Provide the [x, y] coordinate of the cell's center where the given text is located.  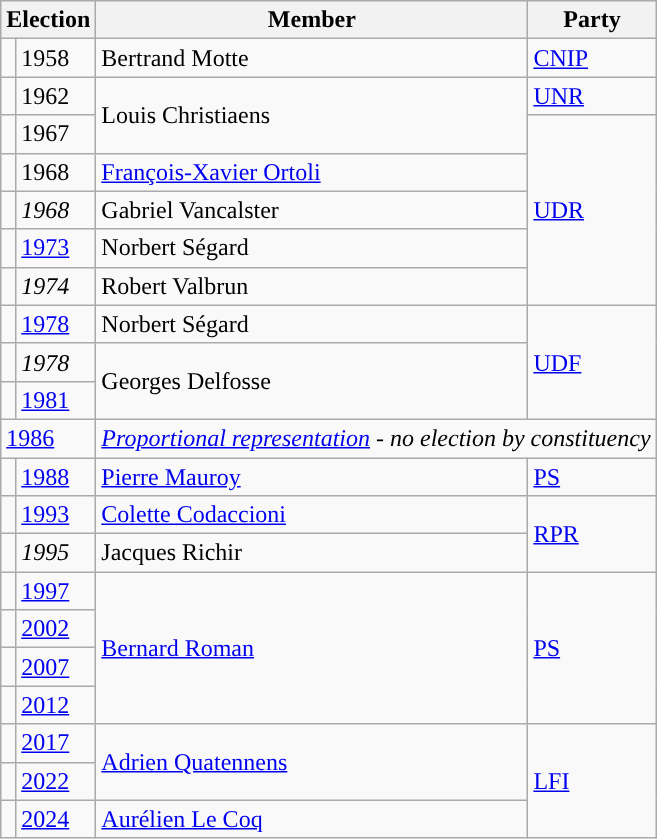
François-Xavier Ortoli [312, 172]
LFI [592, 781]
Jacques Richir [312, 553]
1993 [56, 515]
2024 [56, 819]
2022 [56, 781]
2007 [56, 667]
1974 [56, 286]
RPR [592, 534]
1986 [48, 438]
Georges Delfosse [312, 381]
CNIP [592, 58]
UDR [592, 210]
Louis Christiaens [312, 115]
Proportional representation - no election by constituency [376, 438]
2012 [56, 705]
Colette Codaccioni [312, 515]
2002 [56, 629]
Party [592, 20]
1988 [56, 477]
1958 [56, 58]
1973 [56, 248]
Adrien Quatennens [312, 762]
UNR [592, 96]
2017 [56, 743]
1995 [56, 553]
Bertrand Motte [312, 58]
Member [312, 20]
Bernard Roman [312, 648]
Robert Valbrun [312, 286]
Gabriel Vancalster [312, 210]
1967 [56, 134]
Pierre Mauroy [312, 477]
1981 [56, 400]
1962 [56, 96]
1997 [56, 591]
Election [48, 20]
Aurélien Le Coq [312, 819]
UDF [592, 362]
